Identify which cell holds the provided text, then report its [x, y] central coordinate. 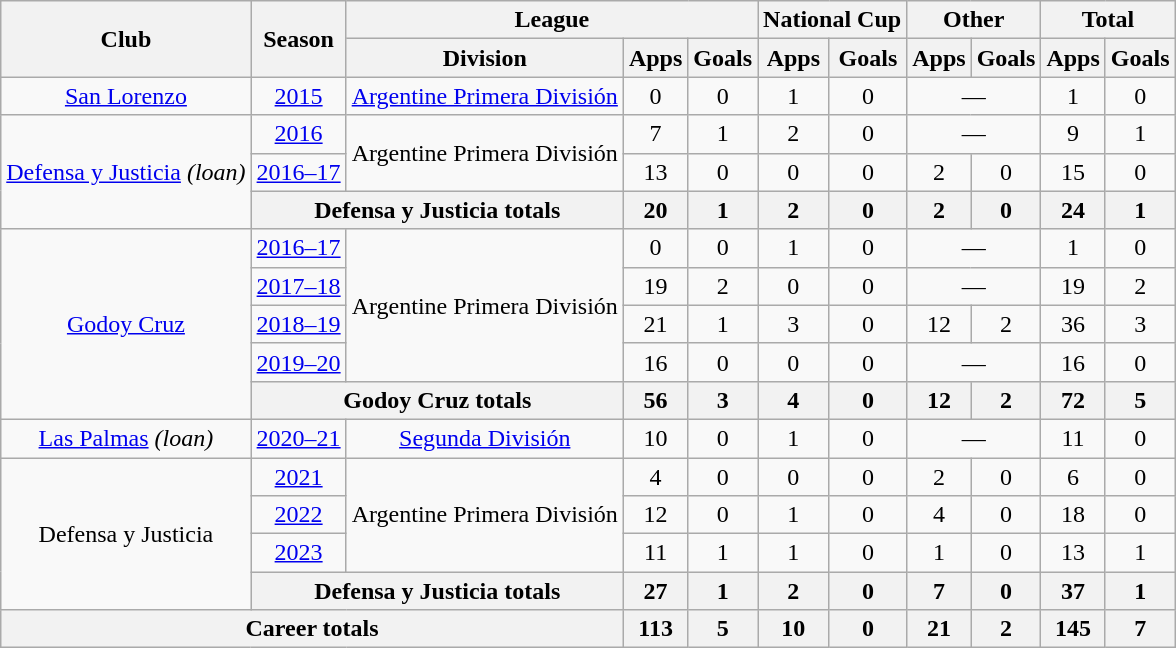
Segunda División [484, 438]
18 [1073, 515]
145 [1073, 629]
37 [1073, 591]
Las Palmas (loan) [126, 438]
2019–20 [298, 362]
2023 [298, 553]
League [552, 20]
National Cup [832, 20]
113 [655, 629]
San Lorenzo [126, 96]
36 [1073, 324]
Career totals [312, 629]
Godoy Cruz totals [437, 400]
Defensa y Justicia [126, 534]
2020–21 [298, 438]
2016 [298, 134]
9 [1073, 134]
72 [1073, 400]
56 [655, 400]
27 [655, 591]
15 [1073, 172]
2022 [298, 515]
Godoy Cruz [126, 324]
2021 [298, 477]
2017–18 [298, 286]
Total [1108, 20]
Defensa y Justicia (loan) [126, 172]
Division [484, 58]
Season [298, 39]
2015 [298, 96]
6 [1073, 477]
20 [655, 210]
24 [1073, 210]
2018–19 [298, 324]
Club [126, 39]
Other [974, 20]
